Search for the cell housing the specified text and yield its [x, y] center coordinate. 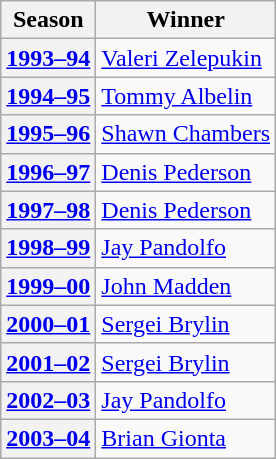
Tommy Albelin [186, 96]
1994–95 [48, 96]
2003–04 [48, 438]
Shawn Chambers [186, 134]
1998–99 [48, 248]
Valeri Zelepukin [186, 58]
1993–94 [48, 58]
2001–02 [48, 362]
1997–98 [48, 210]
Season [48, 20]
2000–01 [48, 324]
Winner [186, 20]
Brian Gionta [186, 438]
1996–97 [48, 172]
1999–00 [48, 286]
John Madden [186, 286]
2002–03 [48, 400]
1995–96 [48, 134]
